Find where the given text appears and provide that cell's center as [x, y] coordinate. 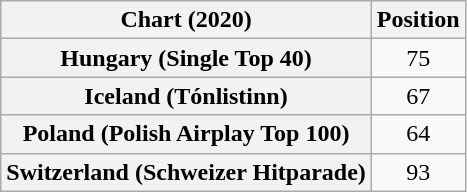
64 [418, 134]
Iceland (Tónlistinn) [186, 96]
67 [418, 96]
Hungary (Single Top 40) [186, 58]
Chart (2020) [186, 20]
Position [418, 20]
75 [418, 58]
Switzerland (Schweizer Hitparade) [186, 172]
93 [418, 172]
Poland (Polish Airplay Top 100) [186, 134]
